Return [x, y] of the center of cell containing provided text 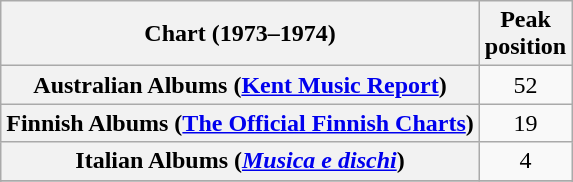
4 [525, 161]
Australian Albums (Kent Music Report) [240, 85]
Peakposition [525, 34]
Italian Albums (Musica e dischi) [240, 161]
19 [525, 123]
Finnish Albums (The Official Finnish Charts) [240, 123]
Chart (1973–1974) [240, 34]
52 [525, 85]
